From the cell containing the given text, extract its center point as (x, y) coordinate. 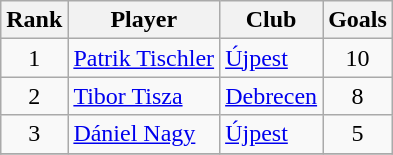
Dániel Nagy (144, 134)
Patrik Tischler (144, 58)
5 (358, 134)
2 (34, 96)
10 (358, 58)
Rank (34, 20)
8 (358, 96)
Player (144, 20)
Debrecen (272, 96)
Goals (358, 20)
1 (34, 58)
Tibor Tisza (144, 96)
Club (272, 20)
3 (34, 134)
